Return the [X, Y] coordinate for the center point of the cell that contains the specified text.  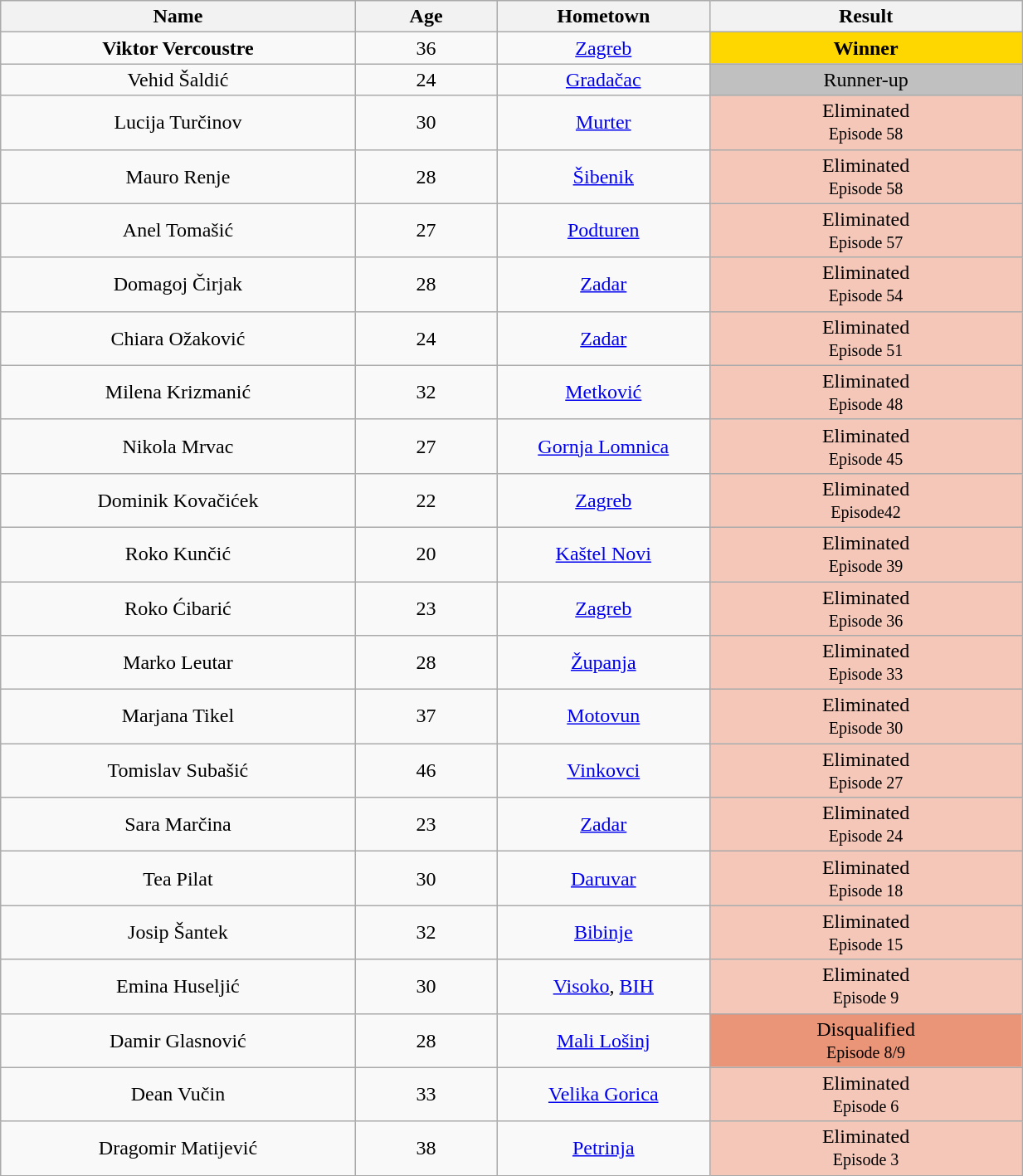
EliminatedEpisode 33 [865, 662]
Kaštel Novi [603, 554]
EliminatedEpisode 18 [865, 878]
Chiara Ožaković [178, 339]
33 [426, 1094]
Gradačac [603, 80]
Marjana Tikel [178, 717]
Josip Šantek [178, 933]
EliminatedEpisode 54 [865, 284]
Result [865, 17]
Murter [603, 123]
EliminatedEpisode42 [865, 500]
Tomislav Subašić [178, 770]
Winner [865, 48]
EliminatedEpisode 51 [865, 339]
Sara Marčina [178, 825]
Damir Glasnović [178, 1041]
Visoko, BIH [603, 986]
EliminatedEpisode 30 [865, 717]
Motovun [603, 717]
EliminatedEpisode 6 [865, 1094]
Hometown [603, 17]
Lucija Turčinov [178, 123]
Marko Leutar [178, 662]
22 [426, 500]
Name [178, 17]
Age [426, 17]
Roko Kunčić [178, 554]
EliminatedEpisode 45 [865, 446]
Domagoj Čirjak [178, 284]
Podturen [603, 231]
Nikola Mrvac [178, 446]
Šibenik [603, 176]
Mali Lošinj [603, 1041]
Velika Gorica [603, 1094]
46 [426, 770]
36 [426, 48]
EliminatedEpisode 9 [865, 986]
38 [426, 1149]
Viktor Vercoustre [178, 48]
EliminatedEpisode 36 [865, 608]
Mauro Renje [178, 176]
EliminatedEpisode 27 [865, 770]
37 [426, 717]
EliminatedEpisode 15 [865, 933]
Županja [603, 662]
Daruvar [603, 878]
Dean Vučin [178, 1094]
Metković [603, 392]
Anel Tomašić [178, 231]
Vinkovci [603, 770]
Tea Pilat [178, 878]
Roko Ćibarić [178, 608]
Petrinja [603, 1149]
Dominik Kovačićek [178, 500]
DisqualifiedEpisode 8/9 [865, 1041]
Milena Krizmanić [178, 392]
Vehid Šaldić [178, 80]
EliminatedEpisode 24 [865, 825]
20 [426, 554]
EliminatedEpisode 39 [865, 554]
EliminatedEpisode 3 [865, 1149]
EliminatedEpisode 48 [865, 392]
Emina Huseljić [178, 986]
Gornja Lomnica [603, 446]
Dragomir Matijević [178, 1149]
Bibinje [603, 933]
EliminatedEpisode 57 [865, 231]
Runner-up [865, 80]
